Detect which cell encompasses the target text, then output its (X, Y) center coordinate. 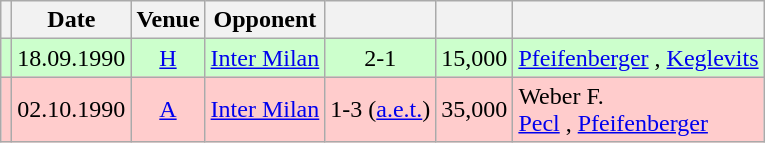
Venue (168, 20)
Opponent (265, 20)
1-3 (a.e.t.) (380, 110)
Weber F. Pecl , Pfeifenberger (638, 110)
A (168, 110)
02.10.1990 (72, 110)
15,000 (474, 58)
18.09.1990 (72, 58)
35,000 (474, 110)
2-1 (380, 58)
Pfeifenberger , Keglevits (638, 58)
Date (72, 20)
H (168, 58)
